Capture the cell that displays the provided text and extract its [x, y] central coordinate. 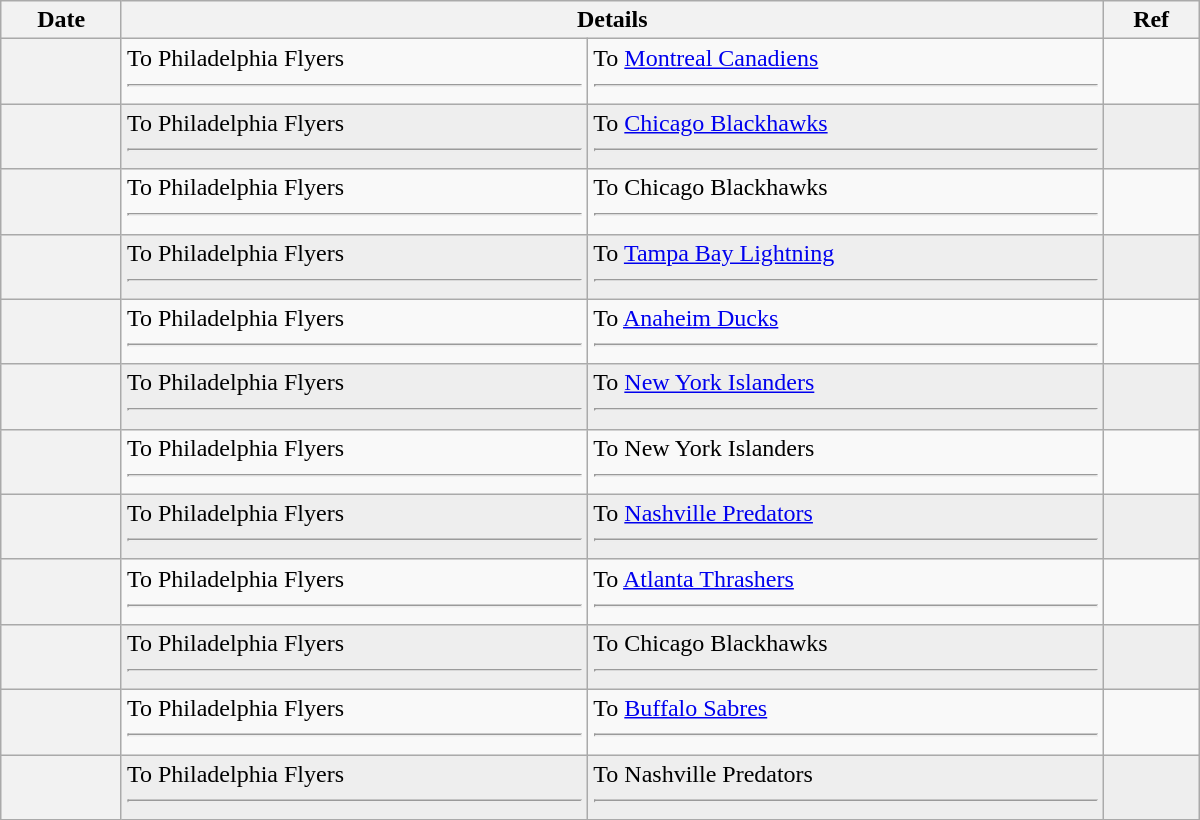
To Anaheim Ducks [846, 332]
Details [612, 20]
To Tampa Bay Lightning [846, 266]
To Buffalo Sabres [846, 722]
Date [62, 20]
Ref [1151, 20]
To Montreal Canadiens [846, 72]
To Atlanta Thrashers [846, 592]
